Capture the cell that displays the provided text and extract its (X, Y) central coordinate. 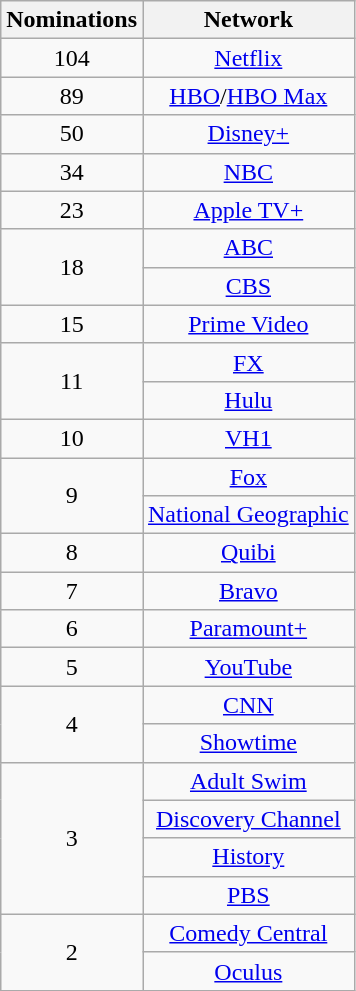
7 (72, 591)
Comedy Central (248, 933)
89 (72, 96)
Apple TV+ (248, 210)
9 (72, 496)
6 (72, 629)
Paramount+ (248, 629)
4 (72, 724)
Adult Swim (248, 781)
Discovery Channel (248, 819)
2 (72, 952)
11 (72, 381)
Bravo (248, 591)
50 (72, 134)
CNN (248, 705)
Oculus (248, 971)
23 (72, 210)
Network (248, 20)
Netflix (248, 58)
15 (72, 324)
Hulu (248, 400)
Showtime (248, 743)
8 (72, 553)
ABC (248, 248)
Disney+ (248, 134)
5 (72, 667)
VH1 (248, 438)
Fox (248, 477)
PBS (248, 895)
104 (72, 58)
National Geographic (248, 515)
Prime Video (248, 324)
Quibi (248, 553)
HBO/HBO Max (248, 96)
18 (72, 267)
34 (72, 172)
Nominations (72, 20)
3 (72, 838)
CBS (248, 286)
FX (248, 362)
10 (72, 438)
History (248, 857)
YouTube (248, 667)
NBC (248, 172)
